Return (X, Y) of the center of cell containing provided text 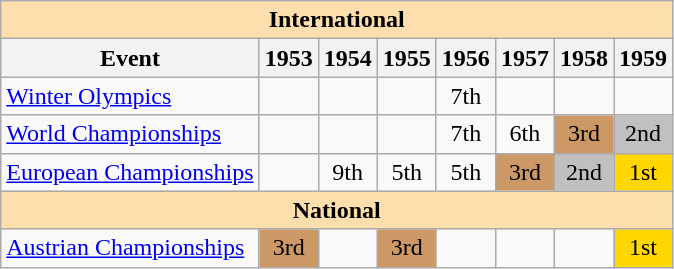
European Championships (130, 172)
International (337, 20)
World Championships (130, 134)
9th (348, 172)
1958 (584, 58)
1954 (348, 58)
1957 (524, 58)
6th (524, 134)
Winter Olympics (130, 96)
1956 (466, 58)
National (337, 210)
Austrian Championships (130, 248)
1953 (288, 58)
1959 (644, 58)
1955 (406, 58)
Event (130, 58)
